Capture the cell that displays the provided text and extract its [x, y] central coordinate. 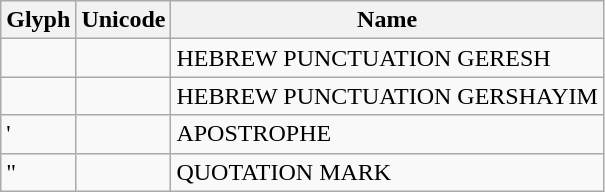
HEBREW PUNCTUATION GERSHAYIM [387, 96]
Unicode [124, 20]
" [38, 172]
' [38, 134]
QUOTATION MARK [387, 172]
APOSTROPHE [387, 134]
Name [387, 20]
HEBREW PUNCTUATION GERESH [387, 58]
Glyph [38, 20]
